Find where the given text appears and provide that cell's center as (X, Y) coordinate. 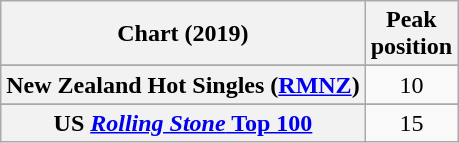
Chart (2019) (183, 34)
15 (411, 123)
Peakposition (411, 34)
10 (411, 85)
US Rolling Stone Top 100 (183, 123)
New Zealand Hot Singles (RMNZ) (183, 85)
